From the cell containing the given text, extract its center point as [X, Y] coordinate. 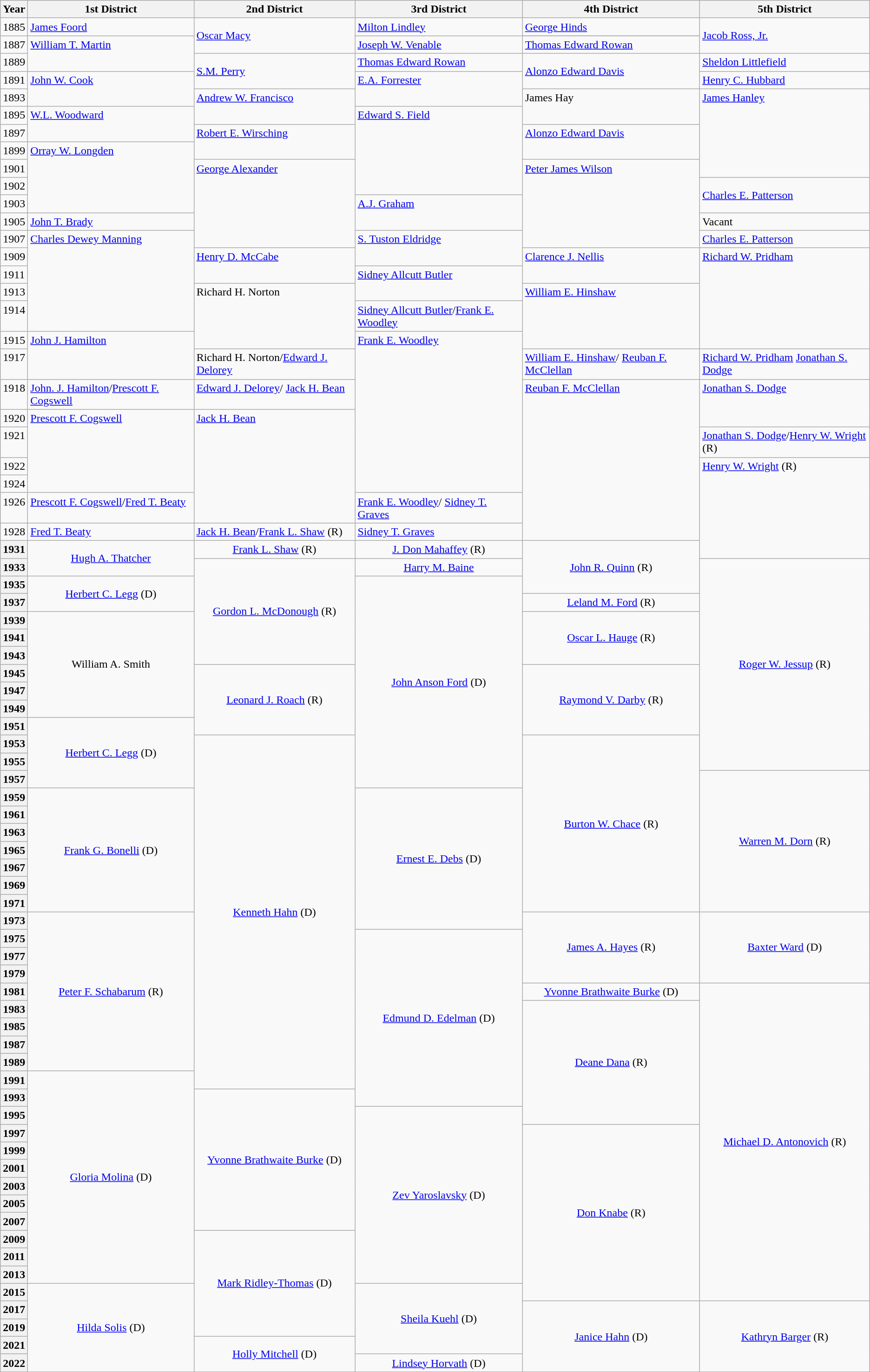
1949 [14, 709]
2019 [14, 1327]
1951 [14, 726]
2022 [14, 1363]
Gordon L. McDonough (R) [274, 611]
2009 [14, 1239]
1933 [14, 567]
Frank E. Woodley/ Sidney T. Graves [439, 507]
1969 [14, 886]
1928 [14, 532]
James A. Hayes (R) [611, 947]
Edward S. Field [439, 151]
Frank L. Shaw (R) [274, 549]
Oscar Macy [274, 36]
Jonathan S. Dodge/Henry W. Wright (R) [785, 442]
Hilda Solis (D) [111, 1327]
1931 [14, 549]
1913 [14, 292]
John Anson Ford (D) [439, 682]
1989 [14, 1062]
John R. Quinn (R) [611, 567]
Kathryn Barger (R) [785, 1336]
1920 [14, 418]
Peter F. Schabarum (R) [111, 991]
Year [14, 9]
Ernest E. Debs (D) [439, 859]
1955 [14, 761]
Sheila Kuehl (D) [439, 1319]
1911 [14, 275]
Frank G. Bonelli (D) [111, 850]
William A. Smith [111, 664]
Prescott F. Cogswell/Fred T. Beaty [111, 507]
Michael D. Antonovich (R) [785, 1142]
2007 [14, 1221]
1907 [14, 239]
1941 [14, 638]
Joseph W. Venable [439, 45]
Deane Dana (R) [611, 1062]
Lindsey Horvath (D) [439, 1363]
1939 [14, 620]
Baxter Ward (D) [785, 947]
Leonard J. Roach (R) [274, 700]
1975 [14, 939]
1973 [14, 921]
Jack H. Bean/Frank L. Shaw (R) [274, 532]
1885 [14, 27]
Harry M. Baine [439, 567]
1985 [14, 1027]
Fred T. Beaty [111, 532]
Don Knabe (R) [611, 1213]
1897 [14, 133]
William E. Hinshaw/ Reuban F. McClellan [611, 364]
A.J. Graham [439, 212]
1965 [14, 850]
1993 [14, 1097]
1909 [14, 257]
1887 [14, 45]
1893 [14, 98]
J. Don Mahaffey (R) [439, 549]
Gloria Molina (D) [111, 1177]
1926 [14, 507]
2001 [14, 1168]
Sidney Allcutt Butler [439, 283]
Sidney T. Graves [439, 532]
Peter James Wilson [611, 204]
Richard H. Norton [274, 316]
Sidney Allcutt Butler/Frank E. Woodley [439, 316]
Richard W. Pridham Jonathan S. Dodge [785, 364]
1971 [14, 903]
2017 [14, 1310]
George Alexander [274, 204]
Jack H. Bean [274, 466]
Hugh A. Thatcher [111, 558]
1918 [14, 394]
1915 [14, 340]
1963 [14, 832]
1891 [14, 80]
John. J. Hamilton/Prescott F. Cogswell [111, 394]
1899 [14, 151]
Edmund D. Edelman (D) [439, 1018]
Janice Hahn (D) [611, 1336]
1987 [14, 1044]
William T. Martin [111, 53]
Henry D. McCabe [274, 266]
Roger W. Jessup (R) [785, 664]
4th District [611, 9]
2021 [14, 1345]
2nd District [274, 9]
James Hanley [785, 133]
1967 [14, 868]
Henry C. Hubbard [785, 80]
1905 [14, 222]
1947 [14, 691]
George Hinds [611, 27]
Charles Dewey Manning [111, 281]
1961 [14, 814]
John T. Brady [111, 222]
Robert E. Wirsching [274, 142]
1935 [14, 585]
1889 [14, 62]
1981 [14, 991]
Kenneth Hahn (D) [274, 912]
W.L. Woodward [111, 124]
Clarence J. Nellis [611, 266]
John W. Cook [111, 89]
1917 [14, 364]
1924 [14, 484]
Prescott F. Cogswell [111, 451]
1959 [14, 797]
1914 [14, 316]
1979 [14, 974]
2015 [14, 1292]
E.A. Forrester [439, 89]
1953 [14, 744]
1902 [14, 186]
Jacob Ross, Jr. [785, 36]
2011 [14, 1257]
2005 [14, 1204]
5th District [785, 9]
John J. Hamilton [111, 355]
Frank E. Woodley [439, 412]
1977 [14, 956]
Oscar L. Hauge (R) [611, 638]
1922 [14, 466]
Vacant [785, 222]
Leland M. Ford (R) [611, 603]
Warren M. Dorn (R) [785, 841]
Burton W. Chace (R) [611, 823]
1983 [14, 1009]
Richard W. Pridham [785, 298]
1895 [14, 115]
1999 [14, 1151]
3rd District [439, 9]
Milton Lindley [439, 27]
2003 [14, 1186]
1921 [14, 442]
1991 [14, 1080]
1943 [14, 656]
2013 [14, 1274]
Richard H. Norton/Edward J. Delorey [274, 364]
1st District [111, 9]
Henry W. Wright (R) [785, 507]
Jonathan S. Dodge [785, 403]
Zev Yaroslavsky (D) [439, 1195]
1901 [14, 168]
Mark Ridley-Thomas (D) [274, 1283]
1957 [14, 779]
1903 [14, 204]
Orray W. Longden [111, 177]
Reuban F. McClellan [611, 460]
Edward J. Delorey/ Jack H. Bean [274, 394]
James Foord [111, 27]
1995 [14, 1115]
1997 [14, 1133]
Raymond V. Darby (R) [611, 700]
Holly Mitchell (D) [274, 1354]
Sheldon Littlefield [785, 62]
1937 [14, 603]
S. Tuston Eldridge [439, 248]
James Hay [611, 106]
Andrew W. Francisco [274, 106]
William E. Hinshaw [611, 316]
1945 [14, 673]
S.M. Perry [274, 71]
